Return [x, y] of the center of cell containing provided text 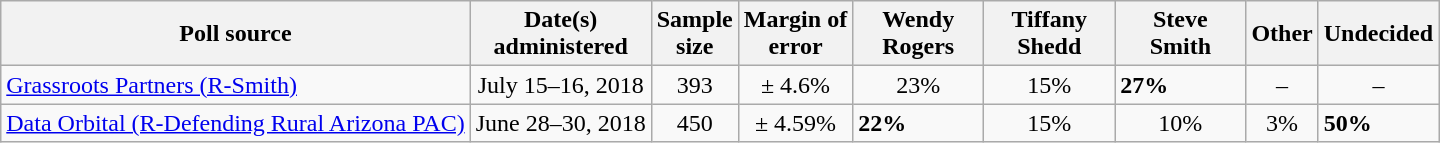
Tiffany Shedd [1050, 34]
Samplesize [694, 34]
22% [918, 123]
Margin of error [795, 34]
3% [1282, 123]
± 4.59% [795, 123]
10% [1180, 123]
Other [1282, 34]
50% [1378, 123]
Poll source [236, 34]
393 [694, 85]
SteveSmith [1180, 34]
Grassroots Partners (R-Smith) [236, 85]
June 28–30, 2018 [560, 123]
Wendy Rogers [918, 34]
Date(s)administered [560, 34]
23% [918, 85]
± 4.6% [795, 85]
450 [694, 123]
27% [1180, 85]
Undecided [1378, 34]
Data Orbital (R-Defending Rural Arizona PAC) [236, 123]
July 15–16, 2018 [560, 85]
